Pinpoint the cell where the given text exists, returning its [x, y] midpoint coordinate. 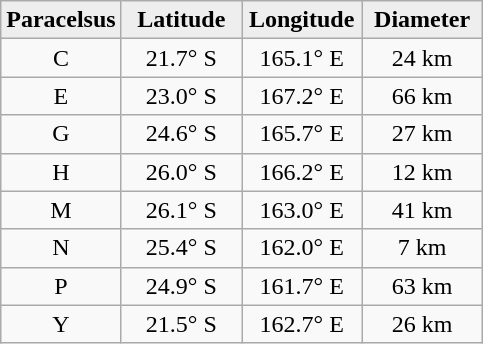
Longitude [302, 20]
166.2° E [302, 172]
G [61, 134]
21.5° S [181, 324]
M [61, 210]
24.6° S [181, 134]
161.7° E [302, 286]
167.2° E [302, 96]
41 km [422, 210]
165.1° E [302, 58]
21.7° S [181, 58]
162.7° E [302, 324]
24.9° S [181, 286]
7 km [422, 248]
163.0° E [302, 210]
26 km [422, 324]
162.0° E [302, 248]
26.0° S [181, 172]
12 km [422, 172]
C [61, 58]
H [61, 172]
Diameter [422, 20]
66 km [422, 96]
63 km [422, 286]
26.1° S [181, 210]
25.4° S [181, 248]
E [61, 96]
N [61, 248]
27 km [422, 134]
Paracelsus [61, 20]
23.0° S [181, 96]
Latitude [181, 20]
P [61, 286]
Y [61, 324]
24 km [422, 58]
165.7° E [302, 134]
